Pinpoint the cell where the given text exists, returning its [x, y] midpoint coordinate. 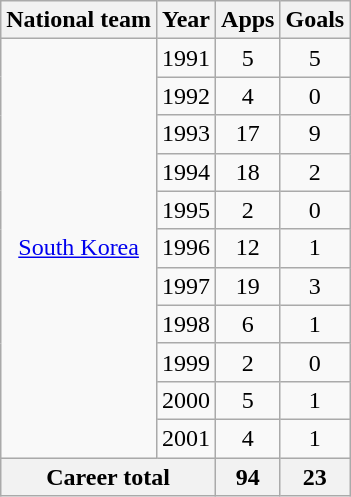
19 [248, 286]
1992 [186, 96]
1998 [186, 324]
9 [315, 134]
94 [248, 477]
3 [315, 286]
1995 [186, 210]
18 [248, 172]
12 [248, 248]
1994 [186, 172]
National team [79, 20]
17 [248, 134]
Year [186, 20]
1991 [186, 58]
Career total [108, 477]
6 [248, 324]
1997 [186, 286]
23 [315, 477]
Apps [248, 20]
2001 [186, 438]
1993 [186, 134]
2000 [186, 400]
South Korea [79, 248]
1996 [186, 248]
1999 [186, 362]
Goals [315, 20]
